Find where the given text appears and provide that cell's center as (X, Y) coordinate. 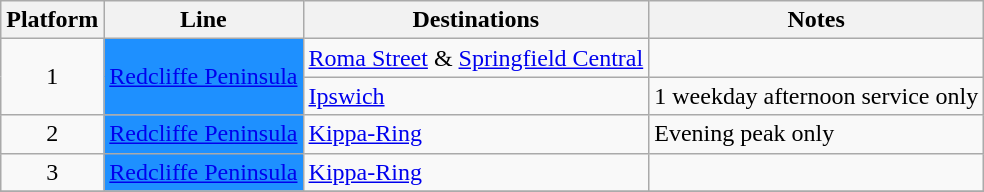
Evening peak only (816, 134)
Notes (816, 20)
3 (52, 172)
Ipswich (476, 96)
Roma Street & Springfield Central (476, 58)
1 weekday afternoon service only (816, 96)
Destinations (476, 20)
Platform (52, 20)
2 (52, 134)
1 (52, 77)
Line (204, 20)
